Scan for the cell matching the given text and deliver its [x, y] coordinate at center. 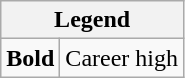
Legend [92, 20]
Bold [30, 58]
Career high [122, 58]
